Provide the (x, y) coordinate of the cell's center where the given text is located.  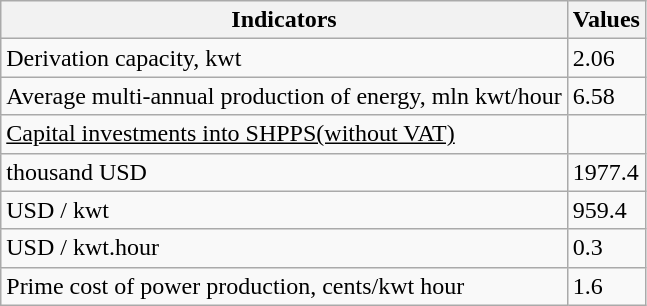
thousand USD (284, 172)
Prime cost of power production, cents/kwt hour (284, 286)
1.6 (606, 286)
Average multi-annual production of energy, mln kwt/hour (284, 96)
USD / kwt.hour (284, 248)
Capital investments into SHPPS(without VAT) (284, 134)
USD / kwt (284, 210)
2.06 (606, 58)
Indicators (284, 20)
Derivation capacity, kwt (284, 58)
0.3 (606, 248)
Values (606, 20)
959.4 (606, 210)
1977.4 (606, 172)
6.58 (606, 96)
